Find where the given text appears and provide that cell's center as [x, y] coordinate. 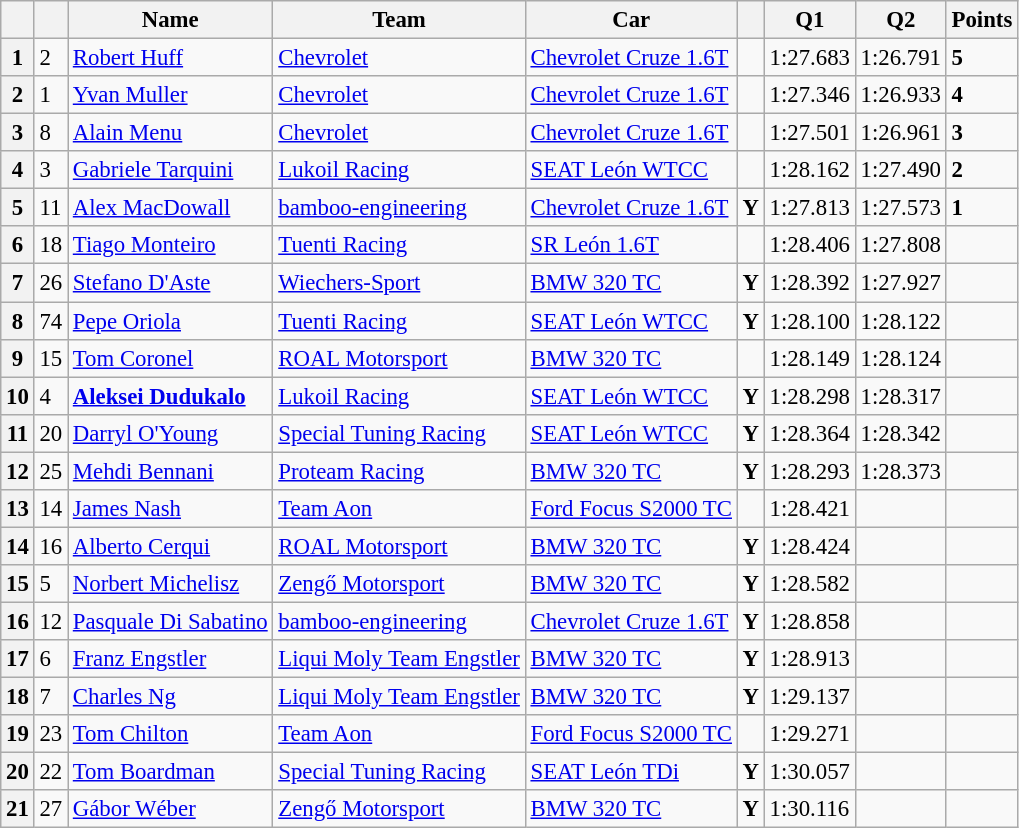
9 [18, 358]
27 [50, 809]
1:27.573 [900, 208]
1:26.791 [900, 58]
Charles Ng [170, 697]
1:28.317 [900, 396]
1:27.490 [900, 170]
21 [18, 809]
1:26.933 [900, 95]
1:27.927 [900, 283]
1:28.293 [810, 471]
22 [50, 772]
Proteam Racing [399, 471]
1:28.406 [810, 245]
Stefano D'Aste [170, 283]
1:28.342 [900, 433]
1:28.100 [810, 321]
1:28.364 [810, 433]
1:28.149 [810, 358]
Q1 [810, 20]
1:28.162 [810, 170]
23 [50, 734]
Norbert Michelisz [170, 584]
SEAT León TDi [631, 772]
Tom Boardman [170, 772]
Tom Chilton [170, 734]
SR León 1.6T [631, 245]
1:30.057 [810, 772]
Gábor Wéber [170, 809]
1:28.424 [810, 546]
74 [50, 321]
1:28.124 [900, 358]
Alex MacDowall [170, 208]
Darryl O'Young [170, 433]
Tom Coronel [170, 358]
1:28.122 [900, 321]
Yvan Muller [170, 95]
1:27.501 [810, 133]
Robert Huff [170, 58]
1:28.858 [810, 621]
Alberto Cerqui [170, 546]
1:30.116 [810, 809]
26 [50, 283]
1:27.683 [810, 58]
17 [18, 659]
Team [399, 20]
Gabriele Tarquini [170, 170]
1:28.582 [810, 584]
1:28.298 [810, 396]
1:28.373 [900, 471]
Alain Menu [170, 133]
1:27.346 [810, 95]
1:28.421 [810, 509]
25 [50, 471]
1:26.961 [900, 133]
Franz Engstler [170, 659]
Wiechers-Sport [399, 283]
1:27.808 [900, 245]
Points [982, 20]
13 [18, 509]
Tiago Monteiro [170, 245]
Pasquale Di Sabatino [170, 621]
10 [18, 396]
Aleksei Dudukalo [170, 396]
Q2 [900, 20]
1:29.137 [810, 697]
James Nash [170, 509]
1:28.392 [810, 283]
1:28.913 [810, 659]
1:27.813 [810, 208]
Pepe Oriola [170, 321]
19 [18, 734]
Name [170, 20]
Car [631, 20]
Mehdi Bennani [170, 471]
1:29.271 [810, 734]
